Output the [X, Y] coordinate of the center of the cell containing the given text.  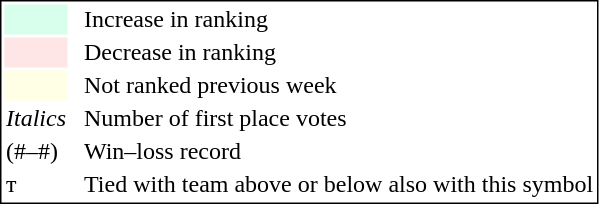
Italics [36, 119]
Increase in ranking [338, 19]
Number of first place votes [338, 119]
т [36, 185]
Win–loss record [338, 151]
(#–#) [36, 151]
Not ranked previous week [338, 85]
Decrease in ranking [338, 53]
Tied with team above or below also with this symbol [338, 185]
